Output the [x, y] coordinate of the center of the cell containing the given text.  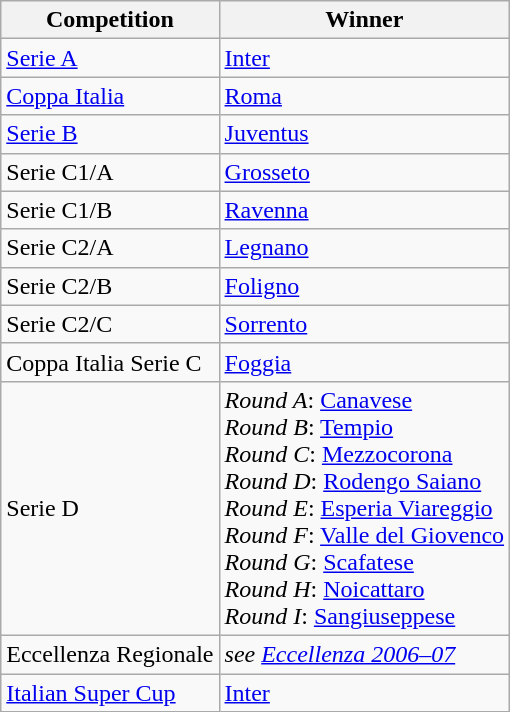
Serie C2/A [110, 248]
Eccellenza Regionale [110, 654]
Coppa Italia Serie C [110, 362]
Serie C1/B [110, 210]
Serie C2/B [110, 286]
Serie C2/C [110, 324]
Winner [364, 20]
Juventus [364, 134]
Sorrento [364, 324]
Serie C1/A [110, 172]
Coppa Italia [110, 96]
Ravenna [364, 210]
Foggia [364, 362]
Serie B [110, 134]
Italian Super Cup [110, 693]
Serie D [110, 508]
Competition [110, 20]
Roma [364, 96]
Serie A [110, 58]
Foligno [364, 286]
see Eccellenza 2006–07 [364, 654]
Grosseto [364, 172]
Legnano [364, 248]
